Determine the [x, y] coordinate at the center of the cell enclosing the given text.  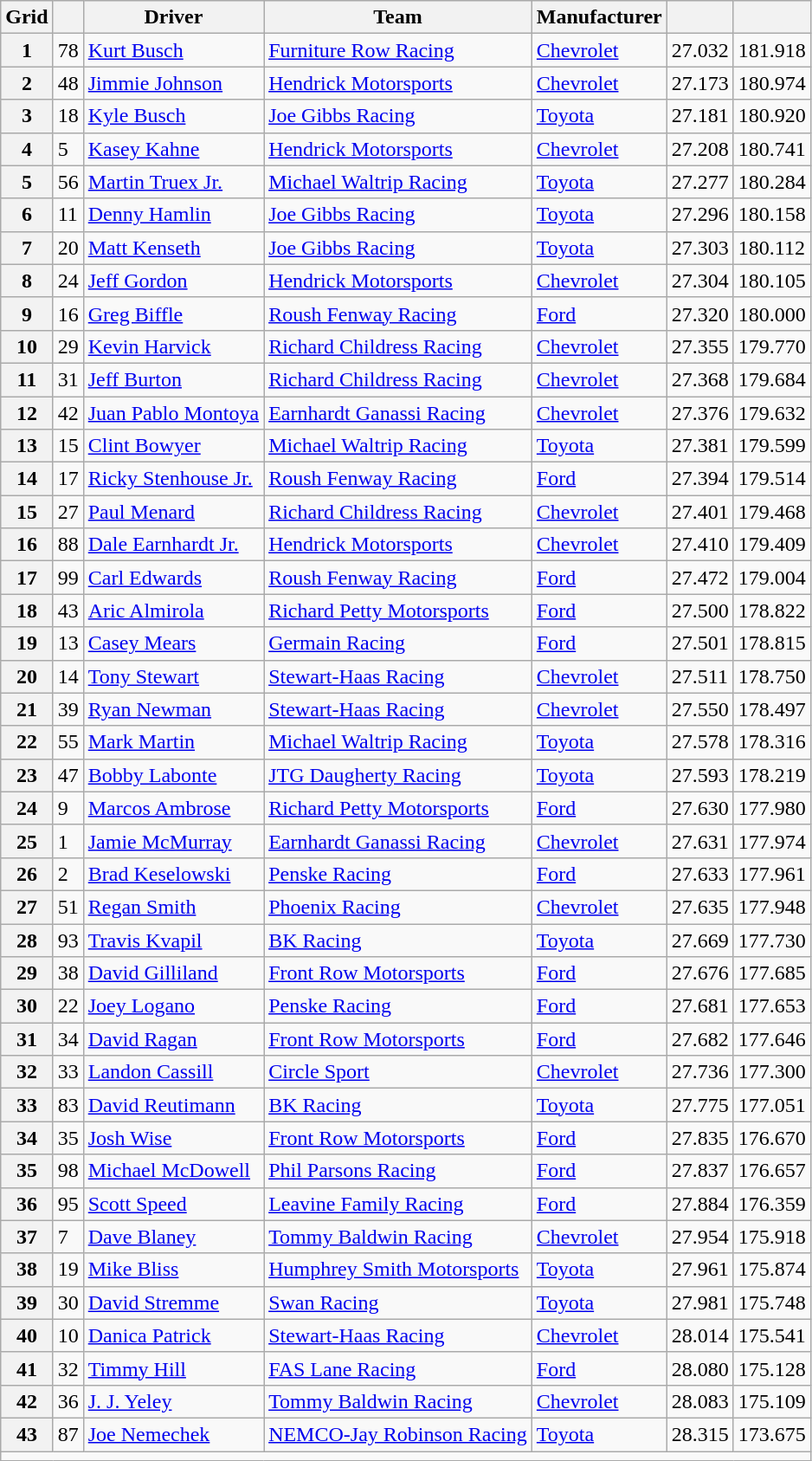
179.599 [772, 446]
12 [27, 413]
Regan Smith [173, 907]
Mark Martin [173, 742]
177.051 [772, 1105]
27.669 [699, 940]
28.315 [699, 1434]
Joe Nemechek [173, 1434]
Humphrey Smith Motorsports [398, 1270]
95 [68, 1204]
Brad Keselowski [173, 874]
Kyle Busch [173, 116]
37 [27, 1237]
55 [68, 742]
180.000 [772, 314]
27.837 [699, 1171]
David Ragan [173, 1039]
27.954 [699, 1237]
Driver [173, 17]
180.920 [772, 116]
27.681 [699, 1006]
27.550 [699, 709]
177.646 [772, 1039]
27.578 [699, 742]
Juan Pablo Montoya [173, 413]
3 [27, 116]
175.128 [772, 1368]
27.501 [699, 643]
27.376 [699, 413]
Dale Earnhardt Jr. [173, 545]
28.014 [699, 1335]
27.676 [699, 973]
Clint Bowyer [173, 446]
99 [68, 578]
180.105 [772, 281]
27.355 [699, 346]
178.815 [772, 643]
Bobby Labonte [173, 775]
Denny Hamlin [173, 215]
Scott Speed [173, 1204]
Ryan Newman [173, 709]
Jimmie Johnson [173, 83]
David Stremme [173, 1303]
27.500 [699, 611]
178.822 [772, 611]
175.541 [772, 1335]
176.359 [772, 1204]
Team [398, 17]
Leavine Family Racing [398, 1204]
Manufacturer [599, 17]
Ricky Stenhouse Jr. [173, 479]
47 [68, 775]
180.284 [772, 182]
48 [68, 83]
27.511 [699, 676]
93 [68, 940]
173.675 [772, 1434]
27.032 [699, 50]
Timmy Hill [173, 1368]
177.730 [772, 940]
Germain Racing [398, 643]
177.974 [772, 841]
Casey Mears [173, 643]
180.158 [772, 215]
27.208 [699, 149]
177.961 [772, 874]
175.918 [772, 1237]
NEMCO-Jay Robinson Racing [398, 1434]
Greg Biffle [173, 314]
27.410 [699, 545]
178.219 [772, 775]
180.974 [772, 83]
180.741 [772, 149]
Jeff Gordon [173, 281]
27.981 [699, 1303]
27.277 [699, 182]
88 [68, 545]
27.961 [699, 1270]
Josh Wise [173, 1138]
Mike Bliss [173, 1270]
177.685 [772, 973]
Swan Racing [398, 1303]
27.775 [699, 1105]
40 [27, 1335]
26 [27, 874]
175.874 [772, 1270]
87 [68, 1434]
Marcos Ambrose [173, 808]
27.682 [699, 1039]
Furniture Row Racing [398, 50]
4 [27, 149]
27.633 [699, 874]
28.080 [699, 1368]
Circle Sport [398, 1072]
28 [27, 940]
179.632 [772, 413]
Kasey Kahne [173, 149]
179.004 [772, 578]
27.304 [699, 281]
27.381 [699, 446]
176.657 [772, 1171]
27.593 [699, 775]
27.631 [699, 841]
Michael McDowell [173, 1171]
176.670 [772, 1138]
23 [27, 775]
28.083 [699, 1401]
78 [68, 50]
27.173 [699, 83]
175.748 [772, 1303]
David Reutimann [173, 1105]
Dave Blaney [173, 1237]
Martin Truex Jr. [173, 182]
27.296 [699, 215]
27.181 [699, 116]
175.109 [772, 1401]
27.368 [699, 379]
179.770 [772, 346]
179.684 [772, 379]
27.472 [699, 578]
177.653 [772, 1006]
27.630 [699, 808]
Paul Menard [173, 512]
J. J. Yeley [173, 1401]
8 [27, 281]
Danica Patrick [173, 1335]
Matt Kenseth [173, 248]
27.303 [699, 248]
Phil Parsons Racing [398, 1171]
27.401 [699, 512]
178.497 [772, 709]
179.409 [772, 545]
Landon Cassill [173, 1072]
Travis Kvapil [173, 940]
51 [68, 907]
David Gilliland [173, 973]
21 [27, 709]
27.394 [699, 479]
179.468 [772, 512]
25 [27, 841]
27.835 [699, 1138]
Grid [27, 17]
Jeff Burton [173, 379]
Kurt Busch [173, 50]
178.750 [772, 676]
83 [68, 1105]
Phoenix Racing [398, 907]
177.980 [772, 808]
56 [68, 182]
180.112 [772, 248]
Aric Almirola [173, 611]
Tony Stewart [173, 676]
27.635 [699, 907]
Carl Edwards [173, 578]
177.300 [772, 1072]
Joey Logano [173, 1006]
177.948 [772, 907]
Jamie McMurray [173, 841]
27.884 [699, 1204]
Kevin Harvick [173, 346]
178.316 [772, 742]
6 [27, 215]
179.514 [772, 479]
JTG Daugherty Racing [398, 775]
27.736 [699, 1072]
41 [27, 1368]
98 [68, 1171]
27.320 [699, 314]
FAS Lane Racing [398, 1368]
181.918 [772, 50]
